Capture the cell that displays the provided text and extract its (x, y) central coordinate. 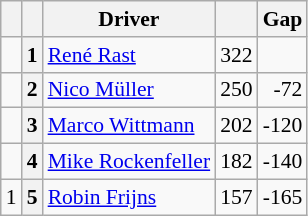
-140 (283, 162)
5 (32, 197)
-165 (283, 197)
2 (32, 90)
322 (236, 55)
Mike Rockenfeller (130, 162)
Nico Müller (130, 90)
4 (32, 162)
Marco Wittmann (130, 126)
-120 (283, 126)
202 (236, 126)
Gap (283, 19)
Robin Frijns (130, 197)
Driver (130, 19)
-72 (283, 90)
157 (236, 197)
182 (236, 162)
250 (236, 90)
3 (32, 126)
René Rast (130, 55)
